Extract the (X, Y) coordinate from the center of the cell holding the provided text.  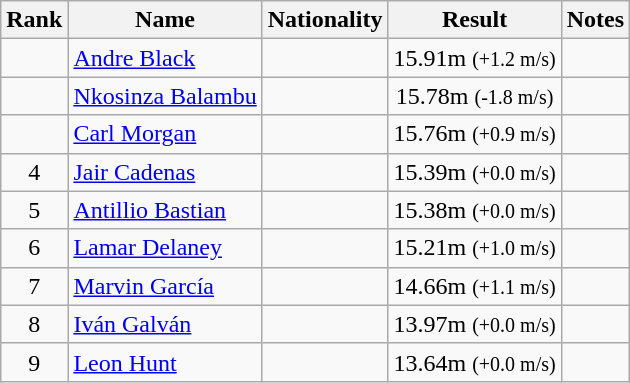
6 (34, 248)
Nationality (325, 20)
Nkosinza Balambu (165, 96)
Carl Morgan (165, 134)
Jair Cadenas (165, 172)
14.66m (+1.1 m/s) (474, 286)
Notes (595, 20)
15.91m (+1.2 m/s) (474, 58)
7 (34, 286)
Result (474, 20)
Rank (34, 20)
Name (165, 20)
Andre Black (165, 58)
15.38m (+0.0 m/s) (474, 210)
8 (34, 324)
13.97m (+0.0 m/s) (474, 324)
4 (34, 172)
15.76m (+0.9 m/s) (474, 134)
5 (34, 210)
13.64m (+0.0 m/s) (474, 362)
15.39m (+0.0 m/s) (474, 172)
Antillio Bastian (165, 210)
9 (34, 362)
Lamar Delaney (165, 248)
15.21m (+1.0 m/s) (474, 248)
15.78m (-1.8 m/s) (474, 96)
Iván Galván (165, 324)
Leon Hunt (165, 362)
Marvin García (165, 286)
